Identify which cell holds the provided text, then report its (X, Y) central coordinate. 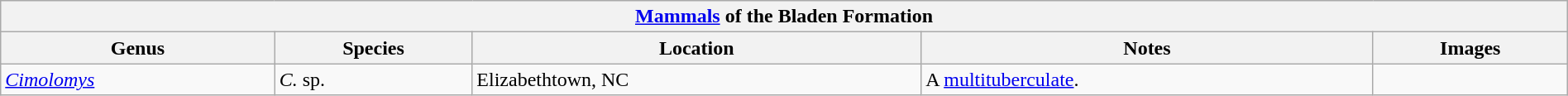
Location (696, 48)
Species (374, 48)
Mammals of the Bladen Formation (784, 17)
Notes (1148, 48)
Images (1470, 48)
A multituberculate. (1148, 79)
Cimolomys (137, 79)
C. sp. (374, 79)
Elizabethtown, NC (696, 79)
Genus (137, 48)
